Identify which cell holds the provided text, then report its [x, y] central coordinate. 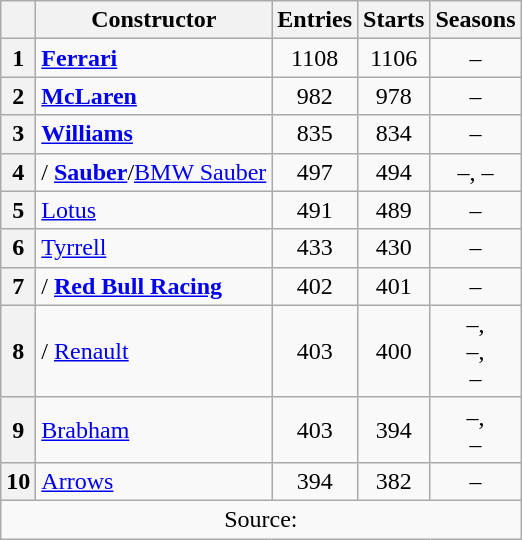
–, – [476, 172]
Tyrrell [154, 248]
Ferrari [154, 58]
4 [18, 172]
Seasons [476, 20]
Arrows [154, 481]
834 [394, 134]
10 [18, 481]
382 [394, 481]
835 [315, 134]
400 [394, 351]
McLaren [154, 96]
978 [394, 96]
Source: [261, 519]
1106 [394, 58]
401 [394, 286]
Constructor [154, 20]
430 [394, 248]
–,– [476, 430]
402 [315, 286]
2 [18, 96]
982 [315, 96]
1 [18, 58]
–,–,– [476, 351]
/ Renault [154, 351]
Entries [315, 20]
Williams [154, 134]
489 [394, 210]
5 [18, 210]
3 [18, 134]
Starts [394, 20]
494 [394, 172]
491 [315, 210]
/ Sauber/BMW Sauber [154, 172]
Brabham [154, 430]
8 [18, 351]
433 [315, 248]
/ Red Bull Racing [154, 286]
1108 [315, 58]
497 [315, 172]
7 [18, 286]
6 [18, 248]
9 [18, 430]
Lotus [154, 210]
